Return [X, Y] of the center of cell containing provided text 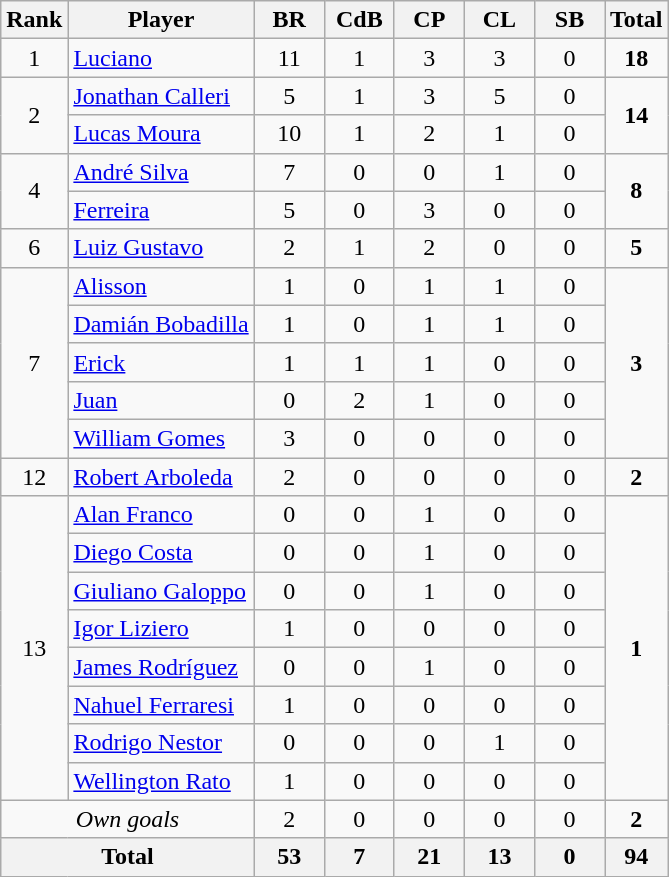
Luiz Gustavo [161, 248]
Erick [161, 362]
CL [499, 20]
BR [289, 20]
CdB [359, 20]
Juan [161, 400]
53 [289, 857]
André Silva [161, 172]
Lucas Moura [161, 134]
Alan Franco [161, 515]
Wellington Rato [161, 781]
Luciano [161, 58]
Jonathan Calleri [161, 96]
Ferreira [161, 210]
14 [636, 115]
12 [34, 477]
4 [34, 191]
James Rodríguez [161, 667]
21 [429, 857]
94 [636, 857]
CP [429, 20]
Robert Arboleda [161, 477]
Nahuel Ferraresi [161, 705]
Alisson [161, 286]
Rank [34, 20]
William Gomes [161, 438]
Igor Liziero [161, 629]
Diego Costa [161, 553]
Player [161, 20]
8 [636, 191]
11 [289, 58]
18 [636, 58]
SB [569, 20]
6 [34, 248]
10 [289, 134]
Rodrigo Nestor [161, 743]
Giuliano Galoppo [161, 591]
Damián Bobadilla [161, 324]
Own goals [128, 819]
